Extract the (x, y) coordinate from the center of the cell holding the provided text.  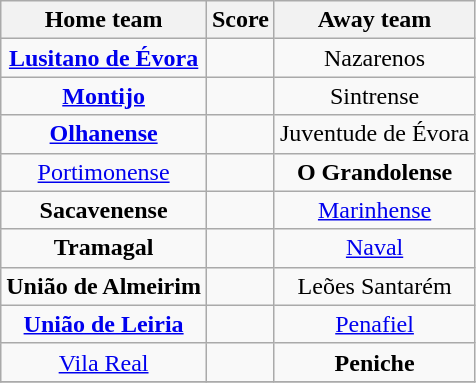
Sintrense (374, 96)
Nazarenos (374, 58)
O Grandolense (374, 172)
Peniche (374, 362)
Penafiel (374, 324)
Away team (374, 20)
Portimonense (104, 172)
União de Almeirim (104, 286)
Leões Santarém (374, 286)
Olhanense (104, 134)
Vila Real (104, 362)
Montijo (104, 96)
União de Leiria (104, 324)
Marinhense (374, 210)
Tramagal (104, 248)
Home team (104, 20)
Juventude de Évora (374, 134)
Lusitano de Évora (104, 58)
Sacavenense (104, 210)
Score (240, 20)
Naval (374, 248)
